Find where the given text appears and provide that cell's center as (x, y) coordinate. 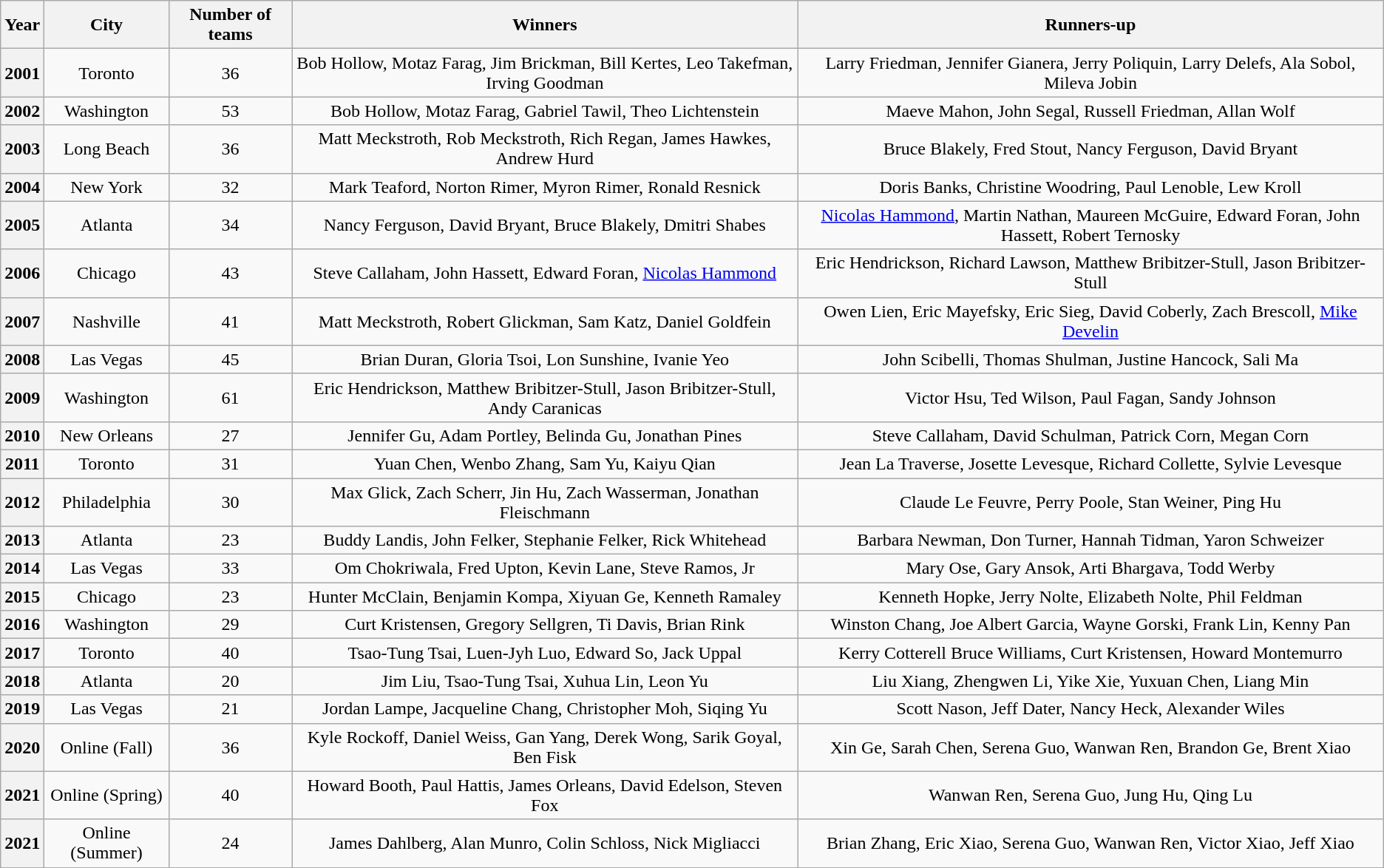
2013 (22, 540)
New York (106, 187)
41 (231, 321)
Runners-up (1091, 25)
2007 (22, 321)
Yuan Chen, Wenbo Zhang, Sam Yu, Kaiyu Qian (545, 464)
Owen Lien, Eric Mayefsky, Eric Sieg, David Coberly, Zach Brescoll, Mike Develin (1091, 321)
61 (231, 398)
2019 (22, 709)
Doris Banks, Christine Woodring, Paul Lenoble, Lew Kroll (1091, 187)
Wanwan Ren, Serena Guo, Jung Hu, Qing Lu (1091, 796)
34 (231, 225)
Liu Xiang, Zhengwen Li, Yike Xie, Yuxuan Chen, Liang Min (1091, 681)
2011 (22, 464)
Year (22, 25)
Steve Callaham, John Hassett, Edward Foran, Nicolas Hammond (545, 274)
2015 (22, 597)
Winston Chang, Joe Albert Garcia, Wayne Gorski, Frank Lin, Kenny Pan (1091, 625)
Bob Hollow, Motaz Farag, Gabriel Tawil, Theo Lichtenstein (545, 111)
Jennifer Gu, Adam Portley, Belinda Gu, Jonathan Pines (545, 435)
Tsao-Tung Tsai, Luen-Jyh Luo, Edward So, Jack Uppal (545, 653)
2017 (22, 653)
Winners (545, 25)
29 (231, 625)
Curt Kristensen, Gregory Sellgren, Ti Davis, Brian Rink (545, 625)
Xin Ge, Sarah Chen, Serena Guo, Wanwan Ren, Brandon Ge, Brent Xiao (1091, 747)
43 (231, 274)
Online (Fall) (106, 747)
Matt Meckstroth, Robert Glickman, Sam Katz, Daniel Goldfein (545, 321)
Online (Summer) (106, 843)
Victor Hsu, Ted Wilson, Paul Fagan, Sandy Johnson (1091, 398)
Number of teams (231, 25)
2006 (22, 274)
2016 (22, 625)
24 (231, 843)
33 (231, 569)
45 (231, 359)
Eric Hendrickson, Matthew Bribitzer-Stull, Jason Bribitzer-Stull, Andy Caranicas (545, 398)
Jim Liu, Tsao-Tung Tsai, Xuhua Lin, Leon Yu (545, 681)
Maeve Mahon, John Segal, Russell Friedman, Allan Wolf (1091, 111)
31 (231, 464)
Kyle Rockoff, Daniel Weiss, Gan Yang, Derek Wong, Sarik Goyal, Ben Fisk (545, 747)
20 (231, 681)
Mark Teaford, Norton Rimer, Myron Rimer, Ronald Resnick (545, 187)
John Scibelli, Thomas Shulman, Justine Hancock, Sali Ma (1091, 359)
Brian Zhang, Eric Xiao, Serena Guo, Wanwan Ren, Victor Xiao, Jeff Xiao (1091, 843)
Philadelphia (106, 501)
Nicolas Hammond, Martin Nathan, Maureen McGuire, Edward Foran, John Hassett, Robert Ternosky (1091, 225)
Bob Hollow, Motaz Farag, Jim Brickman, Bill Kertes, Leo Takefman, Irving Goodman (545, 72)
Kerry Cotterell Bruce Williams, Curt Kristensen, Howard Montemurro (1091, 653)
2018 (22, 681)
Matt Meckstroth, Rob Meckstroth, Rich Regan, James Hawkes, Andrew Hurd (545, 149)
2012 (22, 501)
Nashville (106, 321)
32 (231, 187)
Scott Nason, Jeff Dater, Nancy Heck, Alexander Wiles (1091, 709)
53 (231, 111)
Long Beach (106, 149)
Jean La Traverse, Josette Levesque, Richard Collette, Sylvie Levesque (1091, 464)
Claude Le Feuvre, Perry Poole, Stan Weiner, Ping Hu (1091, 501)
Barbara Newman, Don Turner, Hannah Tidman, Yaron Schweizer (1091, 540)
2009 (22, 398)
2004 (22, 187)
Larry Friedman, Jennifer Gianera, Jerry Poliquin, Larry Delefs, Ala Sobol, Mileva Jobin (1091, 72)
2002 (22, 111)
Buddy Landis, John Felker, Stephanie Felker, Rick Whitehead (545, 540)
Howard Booth, Paul Hattis, James Orleans, David Edelson, Steven Fox (545, 796)
2005 (22, 225)
2020 (22, 747)
30 (231, 501)
City (106, 25)
Hunter McClain, Benjamin Kompa, Xiyuan Ge, Kenneth Ramaley (545, 597)
Bruce Blakely, Fred Stout, Nancy Ferguson, David Bryant (1091, 149)
2003 (22, 149)
Nancy Ferguson, David Bryant, Bruce Blakely, Dmitri Shabes (545, 225)
Eric Hendrickson, Richard Lawson, Matthew Bribitzer-Stull, Jason Bribitzer-Stull (1091, 274)
Mary Ose, Gary Ansok, Arti Bhargava, Todd Werby (1091, 569)
Jordan Lampe, Jacqueline Chang, Christopher Moh, Siqing Yu (545, 709)
2001 (22, 72)
Online (Spring) (106, 796)
New Orleans (106, 435)
James Dahlberg, Alan Munro, Colin Schloss, Nick Migliacci (545, 843)
Max Glick, Zach Scherr, Jin Hu, Zach Wasserman, Jonathan Fleischmann (545, 501)
Brian Duran, Gloria Tsoi, Lon Sunshine, Ivanie Yeo (545, 359)
2008 (22, 359)
Om Chokriwala, Fred Upton, Kevin Lane, Steve Ramos, Jr (545, 569)
2014 (22, 569)
Steve Callaham, David Schulman, Patrick Corn, Megan Corn (1091, 435)
27 (231, 435)
Kenneth Hopke, Jerry Nolte, Elizabeth Nolte, Phil Feldman (1091, 597)
2010 (22, 435)
21 (231, 709)
